Determine the [X, Y] coordinate at the center of the cell enclosing the given text.  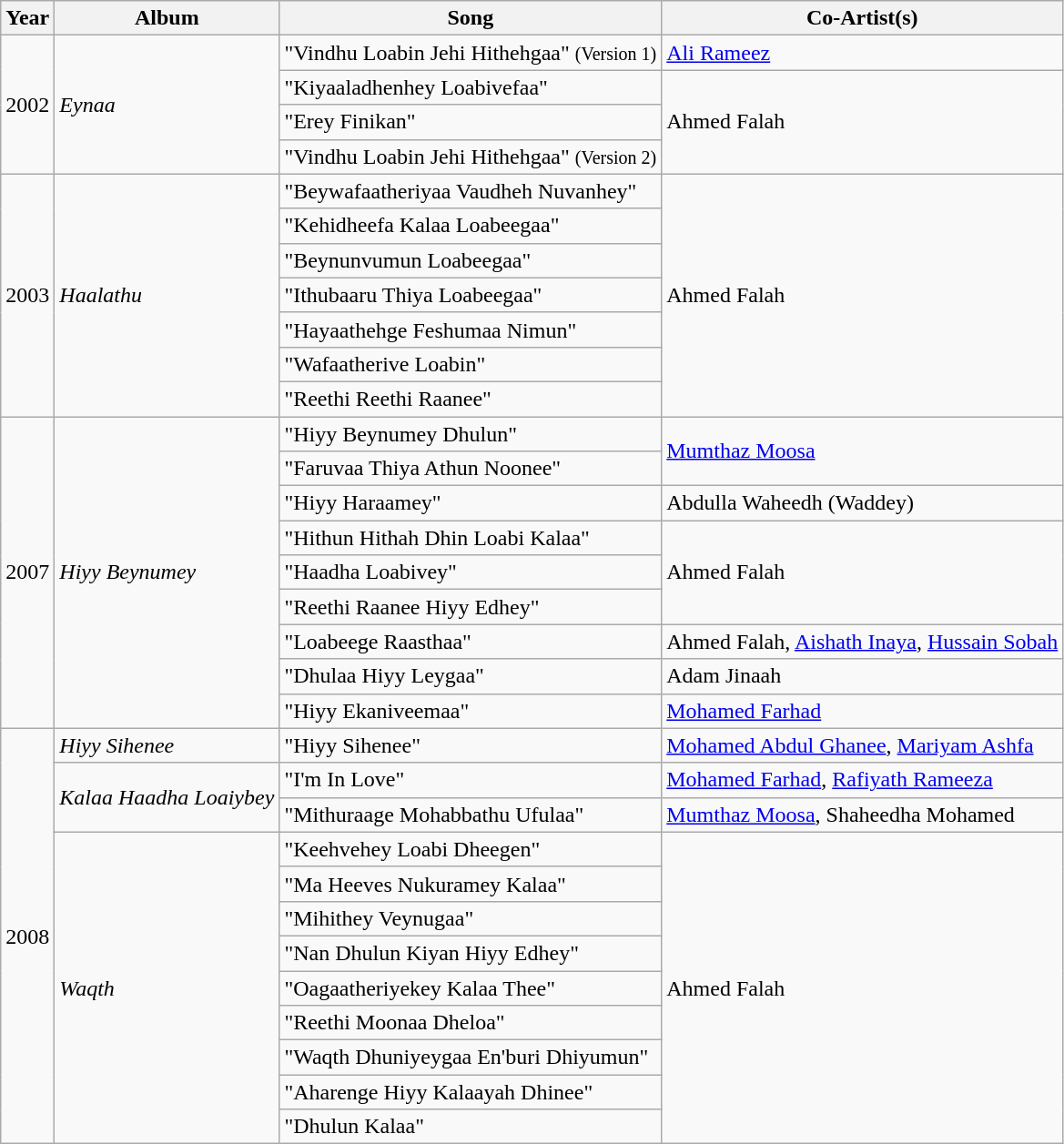
"Waqth Dhuniyeygaa En'buri Dhiyumun" [471, 1058]
"Vindhu Loabin Jehi Hithehgaa" (Version 2) [471, 157]
"Kiyaaladhenhey Loabivefaa" [471, 87]
Eynaa [167, 105]
Mohamed Abdul Ghanee, Mariyam Ashfa [863, 745]
"Mithuraage Mohabbathu Ufulaa" [471, 815]
Ali Rameez [863, 53]
"Erey Finikan" [471, 122]
"Reethi Moonaa Dheloa" [471, 1023]
Year [27, 18]
Kalaa Haadha Loaiybey [167, 797]
"I'm In Love" [471, 780]
Ahmed Falah, Aishath Inaya, Hussain Sobah [863, 642]
"Ma Heeves Nukuramey Kalaa" [471, 884]
Hiyy Beynumey [167, 573]
Hiyy Sihenee [167, 745]
"Dhulun Kalaa" [471, 1127]
2007 [27, 573]
Album [167, 18]
"Oagaatheriyekey Kalaa Thee" [471, 987]
"Faruvaa Thiya Athun Noonee" [471, 469]
Mohamed Farhad [863, 711]
"Reethi Reethi Raanee" [471, 399]
"Hiyy Ekaniveemaa" [471, 711]
"Kehidheefa Kalaa Loabeegaa" [471, 226]
"Mihithey Veynugaa" [471, 918]
"Hiyy Beynumey Dhulun" [471, 434]
"Wafaatherive Loabin" [471, 364]
Haalathu [167, 295]
"Aharenge Hiyy Kalaayah Dhinee" [471, 1092]
"Keehvehey Loabi Dheegen" [471, 849]
Song [471, 18]
"Loabeege Raasthaa" [471, 642]
"Dhulaa Hiyy Leygaa" [471, 676]
"Beynunvumun Loabeegaa" [471, 260]
Mumthaz Moosa [863, 451]
Waqth [167, 988]
Co-Artist(s) [863, 18]
"Nan Dhulun Kiyan Hiyy Edhey" [471, 953]
"Hiyy Sihenee" [471, 745]
"Hayaathehge Feshumaa Nimun" [471, 329]
"Haadha Loabivey" [471, 572]
"Reethi Raanee Hiyy Edhey" [471, 607]
"Vindhu Loabin Jehi Hithehgaa" (Version 1) [471, 53]
"Beywafaatheriyaa Vaudheh Nuvanhey" [471, 191]
"Ithubaaru Thiya Loabeegaa" [471, 295]
Abdulla Waheedh (Waddey) [863, 503]
2008 [27, 936]
"Hithun Hithah Dhin Loabi Kalaa" [471, 538]
2003 [27, 295]
Adam Jinaah [863, 676]
Mohamed Farhad, Rafiyath Rameeza [863, 780]
"Hiyy Haraamey" [471, 503]
Mumthaz Moosa, Shaheedha Mohamed [863, 815]
2002 [27, 105]
